From the cell containing the given text, extract its center point as [X, Y] coordinate. 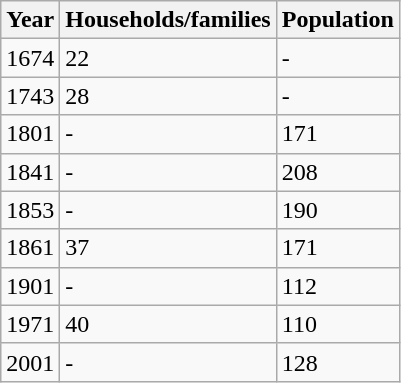
1841 [30, 172]
40 [168, 324]
37 [168, 248]
128 [338, 362]
28 [168, 96]
1674 [30, 58]
2001 [30, 362]
Population [338, 20]
22 [168, 58]
1801 [30, 134]
1901 [30, 286]
1861 [30, 248]
1971 [30, 324]
110 [338, 324]
190 [338, 210]
Year [30, 20]
112 [338, 286]
Households/families [168, 20]
208 [338, 172]
1743 [30, 96]
1853 [30, 210]
